Output the (x, y) coordinate of the center of the cell containing the given text.  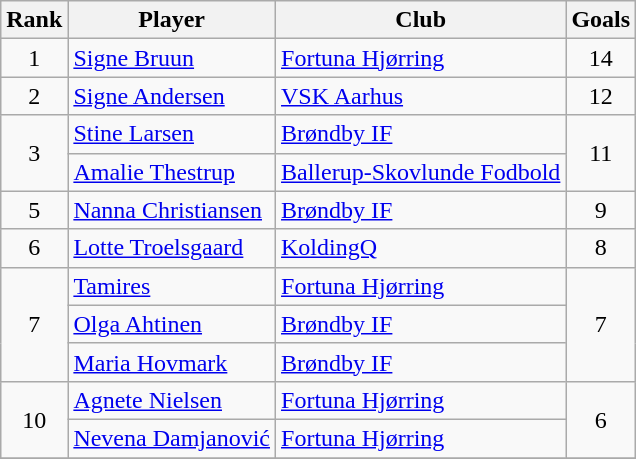
Player (172, 20)
Signe Andersen (172, 96)
Amalie Thestrup (172, 172)
Maria Hovmark (172, 362)
9 (601, 210)
2 (34, 96)
Stine Larsen (172, 134)
12 (601, 96)
Nanna Christiansen (172, 210)
3 (34, 153)
Goals (601, 20)
Ballerup-Skovlunde Fodbold (421, 172)
Signe Bruun (172, 58)
Tamires (172, 286)
8 (601, 248)
Rank (34, 20)
Nevena Damjanović (172, 438)
10 (34, 419)
5 (34, 210)
Agnete Nielsen (172, 400)
Olga Ahtinen (172, 324)
Lotte Troelsgaard (172, 248)
1 (34, 58)
14 (601, 58)
11 (601, 153)
VSK Aarhus (421, 96)
KoldingQ (421, 248)
Club (421, 20)
